Pinpoint the cell where the given text exists, returning its [x, y] midpoint coordinate. 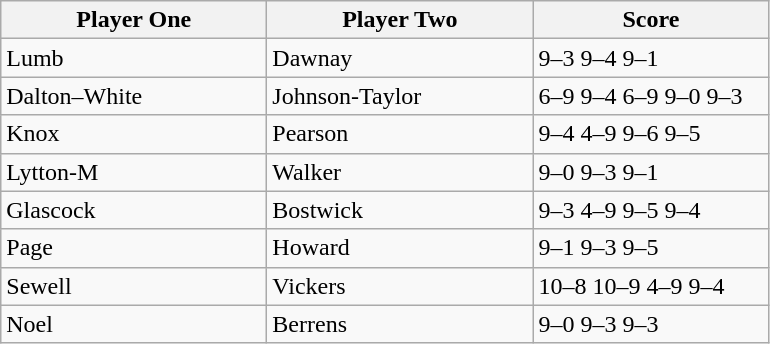
Lytton-M [134, 172]
10–8 10–9 4–9 9–4 [651, 286]
Sewell [134, 286]
Glascock [134, 210]
9–4 4–9 9–6 9–5 [651, 134]
Page [134, 248]
Lumb [134, 58]
9–3 4–9 9–5 9–4 [651, 210]
Player One [134, 20]
Pearson [400, 134]
Berrens [400, 324]
Dalton–White [134, 96]
Vickers [400, 286]
Walker [400, 172]
Dawnay [400, 58]
9–0 9–3 9–1 [651, 172]
Noel [134, 324]
Score [651, 20]
9–0 9–3 9–3 [651, 324]
Player Two [400, 20]
9–3 9–4 9–1 [651, 58]
Howard [400, 248]
6–9 9–4 6–9 9–0 9–3 [651, 96]
Bostwick [400, 210]
Knox [134, 134]
Johnson-Taylor [400, 96]
9–1 9–3 9–5 [651, 248]
